Locate the cell with the specified text and output its (X, Y) center coordinate. 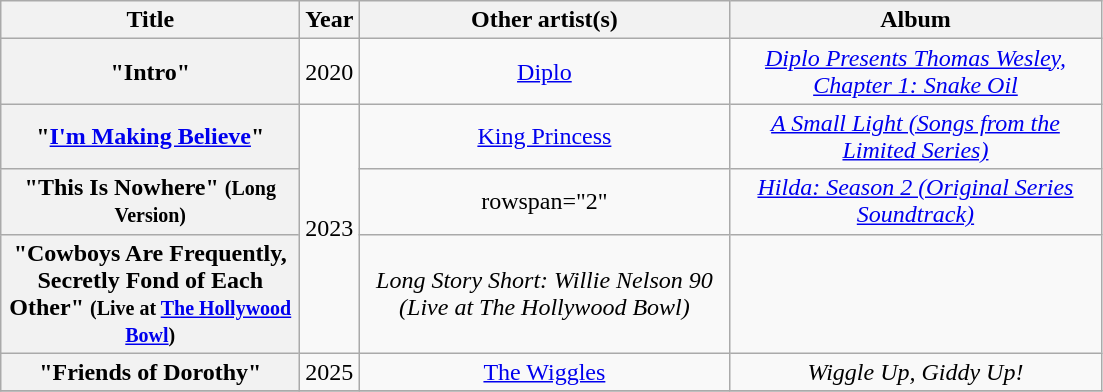
Year (330, 20)
The Wiggles (544, 372)
Album (916, 20)
"Friends of Dorothy" (150, 372)
Diplo Presents Thomas Wesley, Chapter 1: Snake Oil (916, 72)
"I'm Making Believe" (150, 136)
rowspan="2" (544, 202)
King Princess (544, 136)
Title (150, 20)
"Cowboys Are Frequently, Secretly Fond of Each Other" (Live at The Hollywood Bowl) (150, 294)
Diplo (544, 72)
2023 (330, 228)
A Small Light (Songs from the Limited Series) (916, 136)
Long Story Short: Willie Nelson 90 (Live at The Hollywood Bowl) (544, 294)
Other artist(s) (544, 20)
Hilda: Season 2 (Original Series Soundtrack) (916, 202)
2020 (330, 72)
2025 (330, 372)
"Intro" (150, 72)
Wiggle Up, Giddy Up! (916, 372)
"This Is Nowhere" (Long Version) (150, 202)
